Find where the given text appears and provide that cell's center as [X, Y] coordinate. 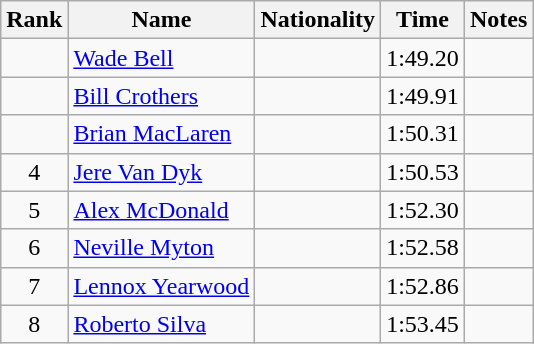
1:52.58 [423, 248]
1:52.30 [423, 210]
1:49.91 [423, 96]
Wade Bell [162, 58]
Neville Myton [162, 248]
1:50.53 [423, 172]
Jere Van Dyk [162, 172]
Rank [34, 20]
Bill Crothers [162, 96]
8 [34, 324]
6 [34, 248]
Lennox Yearwood [162, 286]
7 [34, 286]
Roberto Silva [162, 324]
Name [162, 20]
1:49.20 [423, 58]
1:53.45 [423, 324]
1:52.86 [423, 286]
Time [423, 20]
4 [34, 172]
Nationality [318, 20]
1:50.31 [423, 134]
5 [34, 210]
Alex McDonald [162, 210]
Notes [498, 20]
Brian MacLaren [162, 134]
